Scan for the cell matching the given text and deliver its (X, Y) coordinate at center. 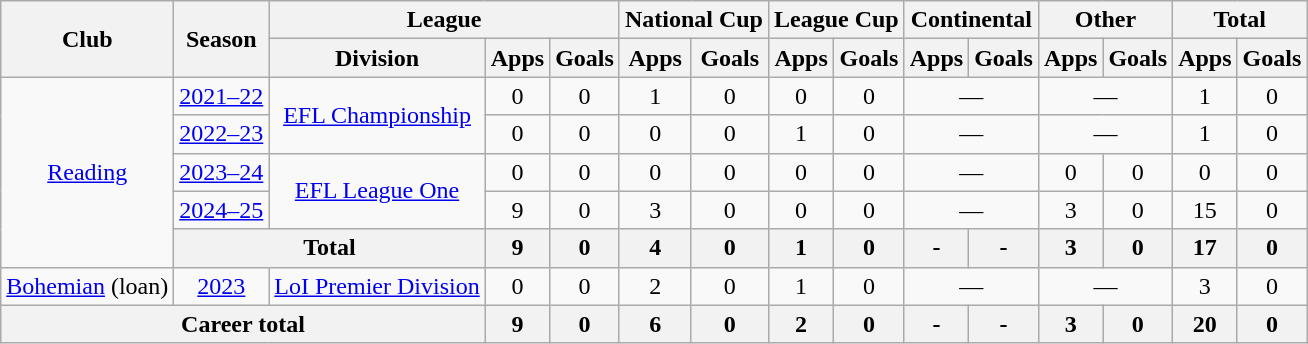
National Cup (694, 20)
Season (222, 39)
2023–24 (222, 172)
EFL Championship (377, 115)
Bohemian (loan) (88, 286)
League (444, 20)
Division (377, 58)
2021–22 (222, 96)
4 (655, 248)
15 (1205, 210)
6 (655, 324)
League Cup (836, 20)
20 (1205, 324)
Continental (971, 20)
EFL League One (377, 191)
Reading (88, 172)
17 (1205, 248)
Other (1105, 20)
LoI Premier Division (377, 286)
2022–23 (222, 134)
2023 (222, 286)
Club (88, 39)
Career total (243, 324)
2024–25 (222, 210)
